Identify which cell holds the provided text, then report its (x, y) central coordinate. 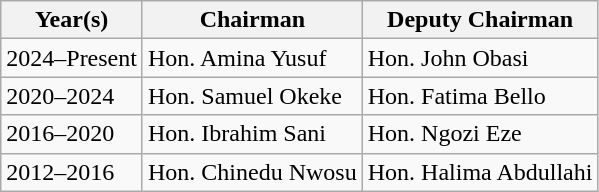
Hon. Ibrahim Sani (252, 134)
Hon. Ngozi Eze (480, 134)
Year(s) (72, 20)
Hon. Fatima Bello (480, 96)
Deputy Chairman (480, 20)
Hon. John Obasi (480, 58)
2016–2020 (72, 134)
2024–Present (72, 58)
Hon. Amina Yusuf (252, 58)
Hon. Chinedu Nwosu (252, 172)
Chairman (252, 20)
2012–2016 (72, 172)
2020–2024 (72, 96)
Hon. Samuel Okeke (252, 96)
Hon. Halima Abdullahi (480, 172)
